Determine the (x, y) coordinate at the center of the cell enclosing the given text.  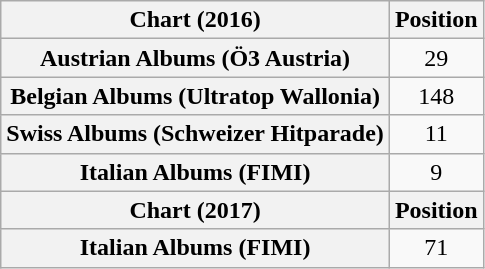
11 (436, 134)
29 (436, 58)
Chart (2016) (196, 20)
Belgian Albums (Ultratop Wallonia) (196, 96)
Chart (2017) (196, 210)
71 (436, 248)
Swiss Albums (Schweizer Hitparade) (196, 134)
Austrian Albums (Ö3 Austria) (196, 58)
148 (436, 96)
9 (436, 172)
